Find where the given text appears and provide that cell's center as [X, Y] coordinate. 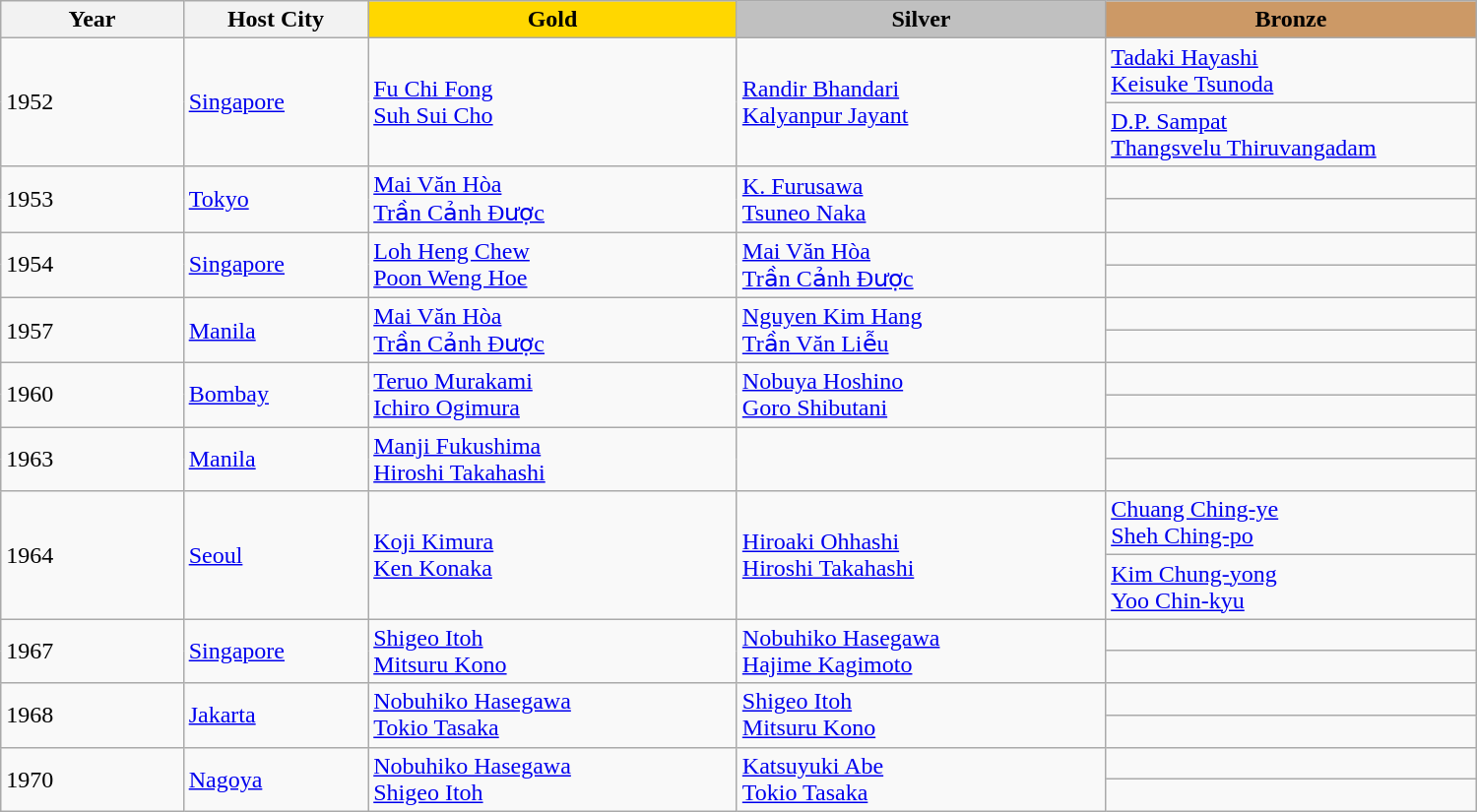
1964 [93, 555]
Katsuyuki Abe Tokio Tasaka [921, 780]
Chuang Ching-ye Sheh Ching-po [1292, 524]
Nobuya Hoshino Goro Shibutani [921, 396]
Nobuhiko Hasegawa Shigeo Itoh [553, 780]
Koji Kimura Ken Konaka [553, 555]
Hiroaki Ohhashi Hiroshi Takahashi [921, 555]
1952 [93, 102]
Nagoya [276, 780]
Bombay [276, 396]
1970 [93, 780]
1963 [93, 459]
Bronze [1292, 20]
Manji Fukushima Hiroshi Takahashi [553, 459]
Tadaki Hayashi Keisuke Tsunoda [1292, 71]
1957 [93, 331]
Fu Chi Fong Suh Sui Cho [553, 102]
Nobuhiko Hasegawa Hajime Kagimoto [921, 652]
Nguyen Kim Hang Trần Văn Liễu [921, 331]
Host City [276, 20]
Nobuhiko Hasegawa Tokio Tasaka [553, 715]
1953 [93, 199]
Tokyo [276, 199]
1968 [93, 715]
1967 [93, 652]
Silver [921, 20]
D.P. Sampat Thangsvelu Thiruvangadam [1292, 134]
Jakarta [276, 715]
Year [93, 20]
K. Furusawa Tsuneo Naka [921, 199]
1960 [93, 396]
Teruo Murakami Ichiro Ogimura [553, 396]
Gold [553, 20]
Kim Chung-yong Yoo Chin-kyu [1292, 587]
Randir Bhandari Kalyanpur Jayant [921, 102]
Loh Heng Chew Poon Weng Hoe [553, 266]
1954 [93, 266]
Seoul [276, 555]
